Output the (X, Y) coordinate of the center of the cell containing the given text.  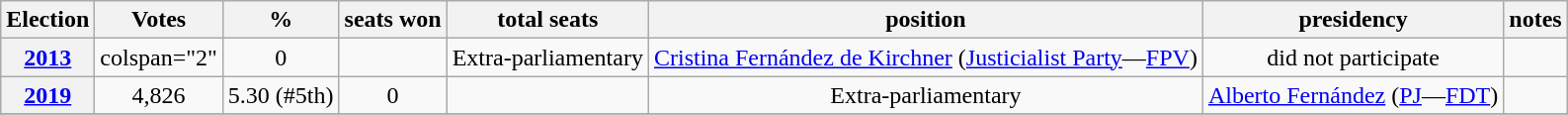
total seats (547, 20)
position (925, 20)
Election (47, 20)
seats won (393, 20)
presidency (1353, 20)
2019 (47, 95)
Cristina Fernández de Kirchner (Justicialist Party—FPV) (925, 57)
did not participate (1353, 57)
Votes (159, 20)
2013 (47, 57)
4,826 (159, 95)
% (281, 20)
notes (1535, 20)
colspan="2" (159, 57)
Alberto Fernández (PJ—FDT) (1353, 95)
5.30 (#5th) (281, 95)
